Capture the cell that displays the provided text and extract its [x, y] central coordinate. 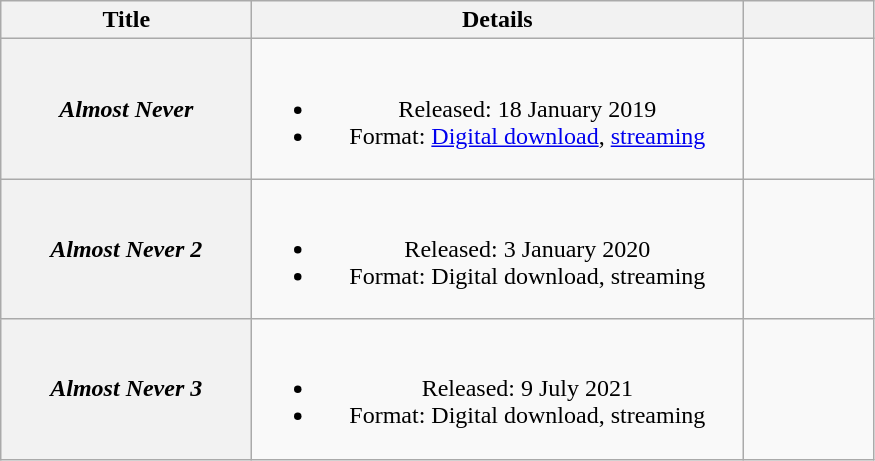
Released: 9 July 2021Format: Digital download, streaming [498, 389]
Details [498, 20]
Almost Never 3 [126, 389]
Almost Never 2 [126, 249]
Released: 18 January 2019Format: Digital download, streaming [498, 109]
Released: 3 January 2020Format: Digital download, streaming [498, 249]
Title [126, 20]
Almost Never [126, 109]
